Scan for the cell matching the given text and deliver its (X, Y) coordinate at center. 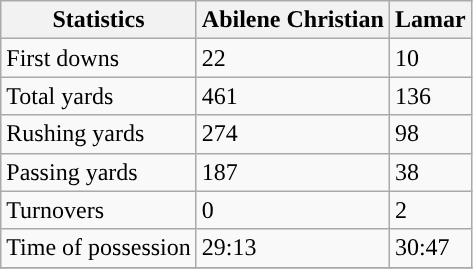
Abilene Christian (292, 20)
187 (292, 172)
136 (430, 96)
Total yards (99, 96)
30:47 (430, 248)
Statistics (99, 20)
Lamar (430, 20)
22 (292, 58)
Time of possession (99, 248)
29:13 (292, 248)
461 (292, 96)
38 (430, 172)
274 (292, 134)
10 (430, 58)
First downs (99, 58)
98 (430, 134)
Turnovers (99, 210)
2 (430, 210)
0 (292, 210)
Rushing yards (99, 134)
Passing yards (99, 172)
